Detect which cell encompasses the target text, then output its [X, Y] center coordinate. 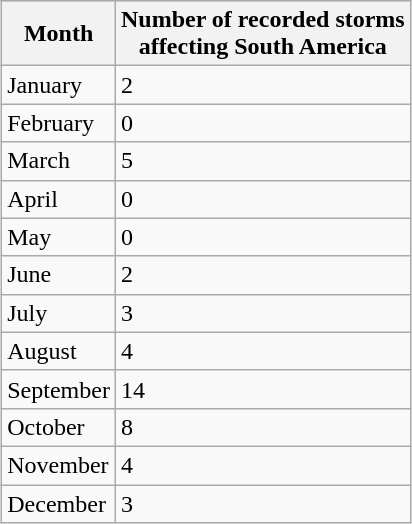
December [59, 503]
14 [262, 389]
5 [262, 161]
July [59, 313]
November [59, 465]
February [59, 123]
April [59, 199]
Number of recorded stormsaffecting South America [262, 34]
Month [59, 34]
May [59, 237]
August [59, 351]
January [59, 85]
March [59, 161]
October [59, 427]
September [59, 389]
June [59, 275]
8 [262, 427]
